Extract the [x, y] coordinate from the center of the cell holding the provided text.  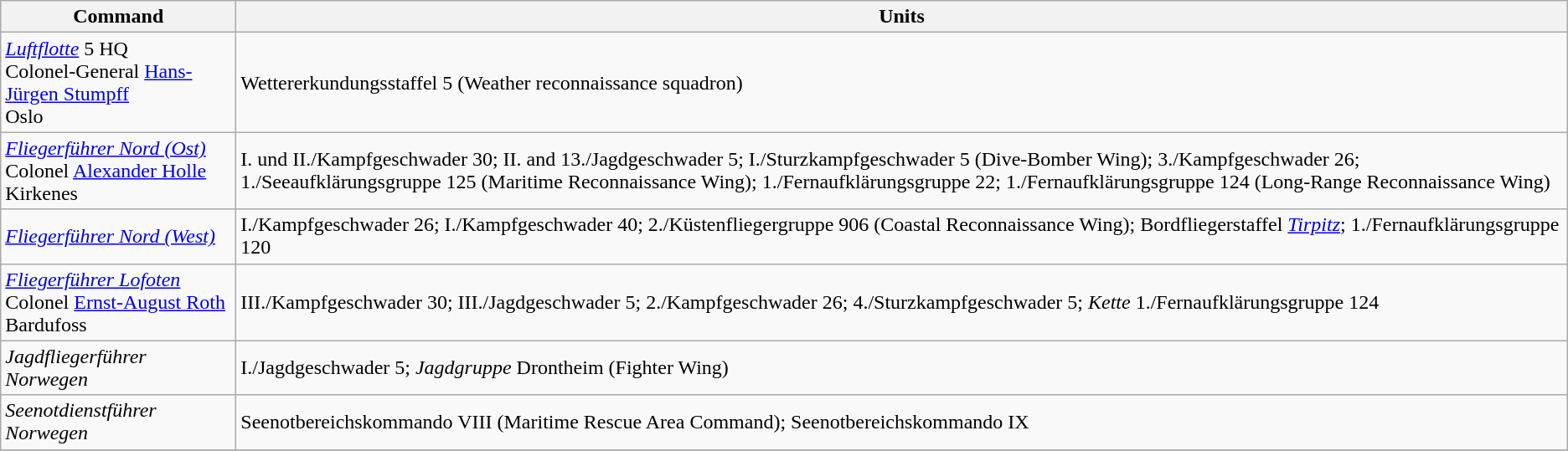
Fliegerführer Nord (West) [119, 236]
Seenotbereichskommando VIII (Maritime Rescue Area Command); Seenotbereichskommando IX [901, 422]
III./Kampfgeschwader 30; III./Jagdgeschwader 5; 2./Kampfgeschwader 26; 4./Sturzkampfgeschwader 5; Kette 1./Fernaufklärungsgruppe 124 [901, 302]
Command [119, 17]
Wettererkundungsstaffel 5 (Weather reconnaissance squadron) [901, 82]
Units [901, 17]
Fliegerführer Nord (Ost)Colonel Alexander HolleKirkenes [119, 171]
Fliegerführer LofotenColonel Ernst-August RothBardufoss [119, 302]
Jagdfliegerführer Norwegen [119, 368]
Luftflotte 5 HQColonel-General Hans-Jürgen StumpffOslo [119, 82]
Seenotdienstführer Norwegen [119, 422]
I./Jagdgeschwader 5; Jagdgruppe Drontheim (Fighter Wing) [901, 368]
